From the cell containing the given text, extract its center point as [x, y] coordinate. 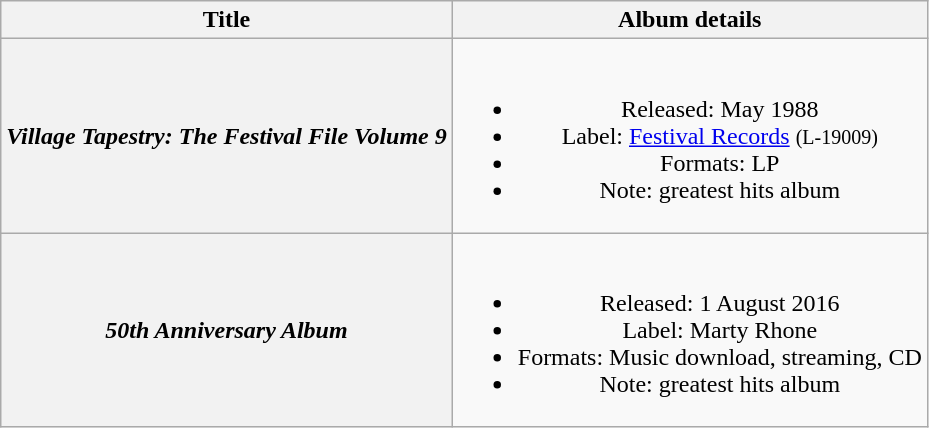
Released: 1 August 2016Label: Marty RhoneFormats: Music download, streaming, CDNote: greatest hits album [690, 330]
50th Anniversary Album [227, 330]
Album details [690, 20]
Village Tapestry: The Festival File Volume 9 [227, 136]
Released: May 1988Label: Festival Records (L-19009)Formats: LPNote: greatest hits album [690, 136]
Title [227, 20]
